Scan for the cell matching the given text and deliver its [X, Y] coordinate at center. 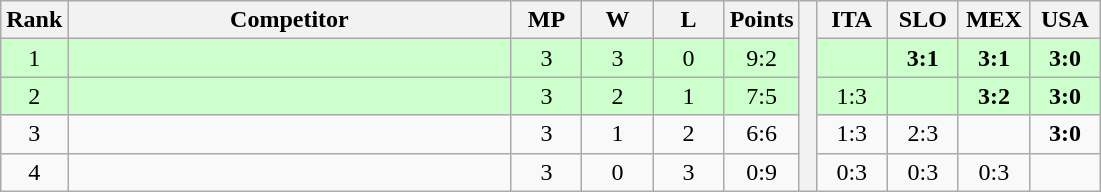
MP [546, 20]
Points [762, 20]
6:6 [762, 134]
4 [34, 172]
Competitor [290, 20]
W [618, 20]
L [688, 20]
7:5 [762, 96]
9:2 [762, 58]
0:9 [762, 172]
ITA [852, 20]
3:2 [994, 96]
USA [1064, 20]
Rank [34, 20]
SLO [922, 20]
MEX [994, 20]
2:3 [922, 134]
